Identify which cell holds the provided text, then report its [X, Y] central coordinate. 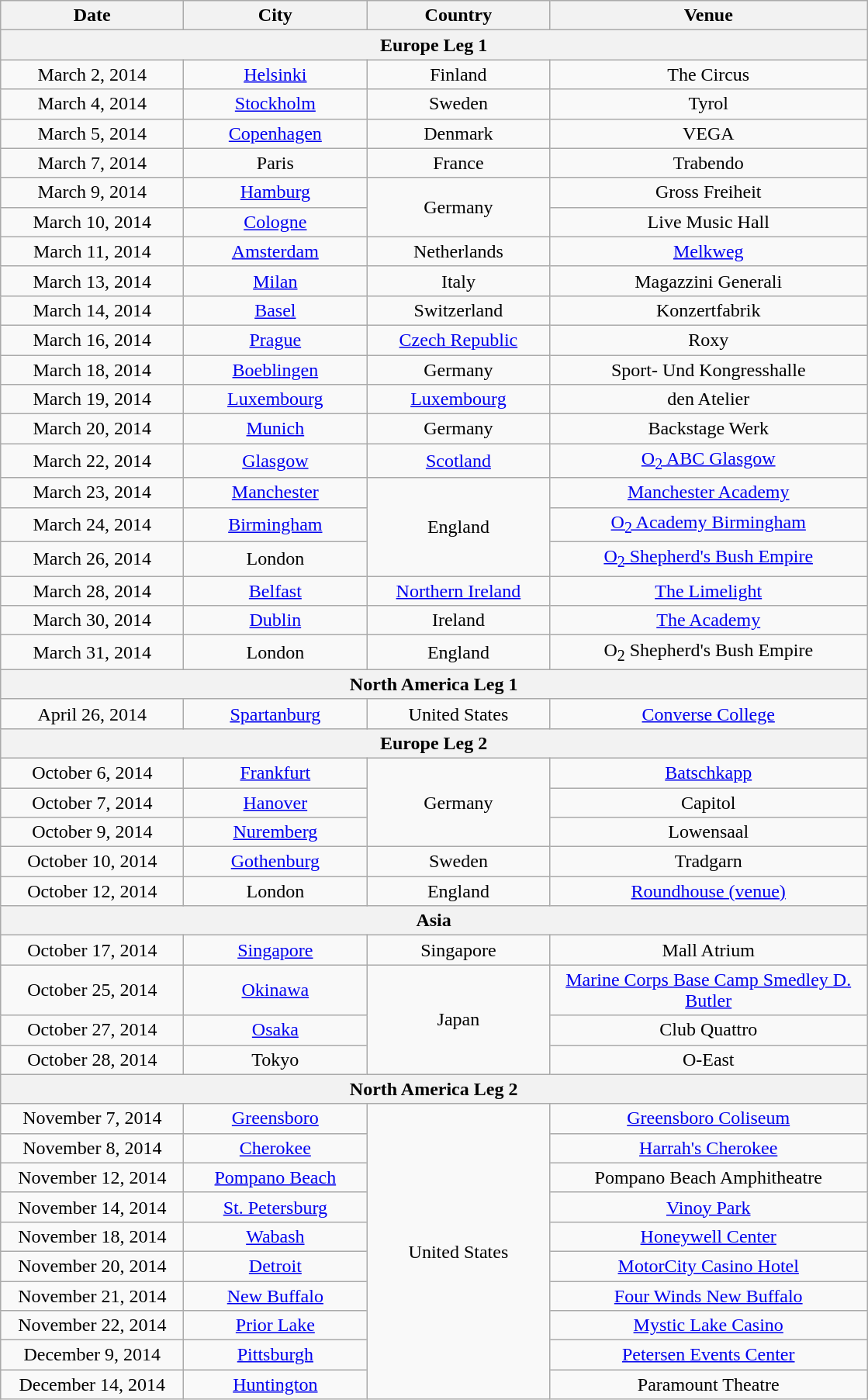
O2 Academy Birmingham [709, 524]
Harrah's Cherokee [709, 1148]
November 12, 2014 [92, 1177]
Paramount Theatre [709, 1384]
Lowensaal [709, 832]
March 20, 2014 [92, 429]
November 22, 2014 [92, 1326]
O-East [709, 1060]
Tradgarn [709, 862]
March 30, 2014 [92, 620]
Cherokee [275, 1148]
Asia [434, 921]
December 14, 2014 [92, 1384]
Roxy [709, 340]
Venue [709, 16]
March 2, 2014 [92, 74]
October 6, 2014 [92, 773]
St. Petersburg [275, 1207]
Tokyo [275, 1060]
Stockholm [275, 104]
October 17, 2014 [92, 950]
Hanover [275, 803]
Italy [458, 281]
MotorCity Casino Hotel [709, 1266]
Switzerland [458, 310]
March 19, 2014 [92, 399]
March 23, 2014 [92, 493]
Ireland [458, 620]
Gross Freiheit [709, 192]
March 5, 2014 [92, 133]
Manchester [275, 493]
March 31, 2014 [92, 652]
Country [458, 16]
Batschkapp [709, 773]
Europe Leg 2 [434, 743]
Japan [458, 1019]
Dublin [275, 620]
Spartanburg [275, 714]
Hamburg [275, 192]
Manchester Academy [709, 493]
March 14, 2014 [92, 310]
Northern Ireland [458, 591]
March 9, 2014 [92, 192]
Four Winds New Buffalo [709, 1296]
Honeywell Center [709, 1236]
Date [92, 16]
Amsterdam [275, 251]
Trabendo [709, 163]
March 7, 2014 [92, 163]
March 13, 2014 [92, 281]
Czech Republic [458, 340]
Milan [275, 281]
Denmark [458, 133]
The Circus [709, 74]
November 14, 2014 [92, 1207]
October 7, 2014 [92, 803]
Pittsburgh [275, 1355]
Club Quattro [709, 1030]
Melkweg [709, 251]
Netherlands [458, 251]
Nuremberg [275, 832]
Copenhagen [275, 133]
New Buffalo [275, 1296]
Osaka [275, 1030]
France [458, 163]
March 26, 2014 [92, 558]
Mystic Lake Casino [709, 1326]
March 4, 2014 [92, 104]
Finland [458, 74]
Backstage Werk [709, 429]
VEGA [709, 133]
Magazzini Generali [709, 281]
Converse College [709, 714]
Gothenburg [275, 862]
March 18, 2014 [92, 370]
Greensboro [275, 1118]
Europe Leg 1 [434, 45]
Birmingham [275, 524]
Cologne [275, 222]
den Atelier [709, 399]
Mall Atrium [709, 950]
Pompano Beach Amphitheatre [709, 1177]
North America Leg 1 [434, 684]
Marine Corps Base Camp Smedley D. Butler [709, 990]
October 27, 2014 [92, 1030]
Helsinki [275, 74]
Sport- Und Kongresshalle [709, 370]
March 24, 2014 [92, 524]
O2 ABC Glasgow [709, 461]
Petersen Events Center [709, 1355]
March 22, 2014 [92, 461]
November 8, 2014 [92, 1148]
Munich [275, 429]
Paris [275, 163]
Okinawa [275, 990]
The Limelight [709, 591]
Wabash [275, 1236]
November 7, 2014 [92, 1118]
Scotland [458, 461]
October 28, 2014 [92, 1060]
The Academy [709, 620]
Huntington [275, 1384]
Detroit [275, 1266]
Prior Lake [275, 1326]
Basel [275, 310]
November 20, 2014 [92, 1266]
Boeblingen [275, 370]
March 16, 2014 [92, 340]
Prague [275, 340]
Greensboro Coliseum [709, 1118]
April 26, 2014 [92, 714]
March 10, 2014 [92, 222]
Tyrol [709, 104]
Belfast [275, 591]
November 21, 2014 [92, 1296]
Live Music Hall [709, 222]
Vinoy Park [709, 1207]
November 18, 2014 [92, 1236]
October 25, 2014 [92, 990]
Roundhouse (venue) [709, 891]
Frankfurt [275, 773]
March 28, 2014 [92, 591]
Glasgow [275, 461]
Capitol [709, 803]
October 10, 2014 [92, 862]
March 11, 2014 [92, 251]
Pompano Beach [275, 1177]
City [275, 16]
December 9, 2014 [92, 1355]
North America Leg 2 [434, 1089]
October 12, 2014 [92, 891]
October 9, 2014 [92, 832]
Konzertfabrik [709, 310]
